Return (X, Y) of the center of cell containing provided text 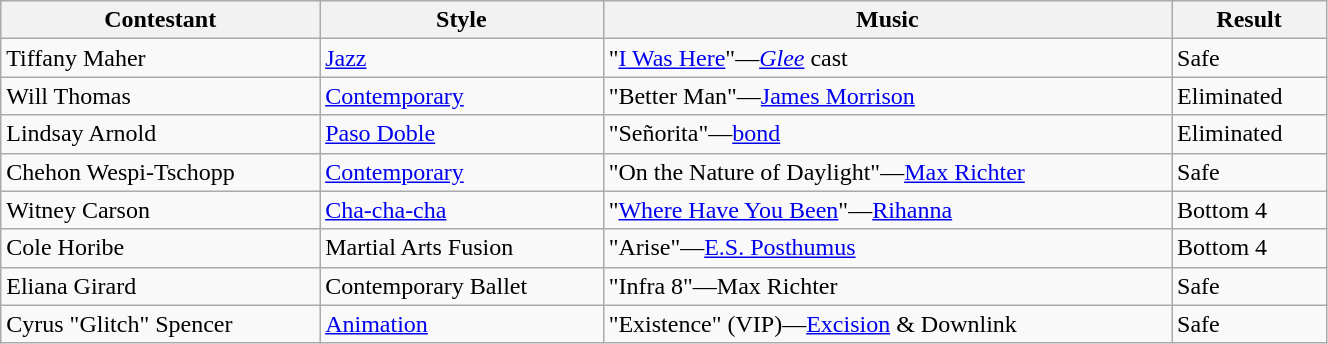
Eliana Girard (160, 286)
"I Was Here"—Glee cast (887, 58)
Tiffany Maher (160, 58)
Cha-cha-cha (462, 210)
"On the Nature of Daylight"—Max Richter (887, 172)
Music (887, 20)
Cole Horibe (160, 248)
Martial Arts Fusion (462, 248)
Animation (462, 324)
"Better Man"—James Morrison (887, 96)
Contestant (160, 20)
Lindsay Arnold (160, 134)
"Arise"—E.S. Posthumus (887, 248)
Will Thomas (160, 96)
Jazz (462, 58)
"Where Have You Been"—Rihanna (887, 210)
Paso Doble (462, 134)
Contemporary Ballet (462, 286)
Style (462, 20)
"Infra 8"—Max Richter (887, 286)
Witney Carson (160, 210)
"Existence" (VIP)—Excision & Downlink (887, 324)
Chehon Wespi-Tschopp (160, 172)
"Señorita"—bond (887, 134)
Cyrus "Glitch" Spencer (160, 324)
Result (1250, 20)
